Return the (X, Y) coordinate for the center point of the cell that contains the specified text.  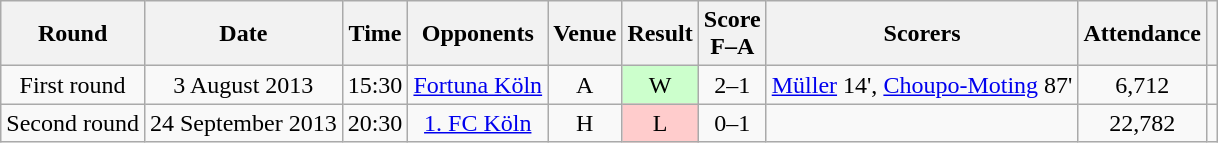
15:30 (375, 85)
First round (73, 85)
0–1 (732, 123)
Round (73, 34)
Result (660, 34)
20:30 (375, 123)
Müller 14', Choupo-Moting 87' (922, 85)
Opponents (478, 34)
Attendance (1142, 34)
1. FC Köln (478, 123)
ScoreF–A (732, 34)
Second round (73, 123)
Venue (585, 34)
Date (243, 34)
24 September 2013 (243, 123)
22,782 (1142, 123)
A (585, 85)
W (660, 85)
Scorers (922, 34)
2–1 (732, 85)
Fortuna Köln (478, 85)
3 August 2013 (243, 85)
6,712 (1142, 85)
Time (375, 34)
H (585, 123)
L (660, 123)
